Determine the [X, Y] coordinate at the center of the cell enclosing the given text.  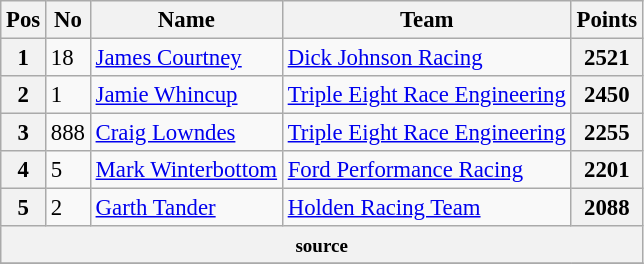
888 [68, 133]
Craig Lowndes [186, 133]
3 [24, 133]
2521 [606, 58]
Holden Racing Team [426, 208]
No [68, 20]
2450 [606, 95]
Garth Tander [186, 208]
James Courtney [186, 58]
2201 [606, 170]
Ford Performance Racing [426, 170]
Mark Winterbottom [186, 170]
Points [606, 20]
18 [68, 58]
2088 [606, 208]
4 [24, 170]
Jamie Whincup [186, 95]
2255 [606, 133]
Pos [24, 20]
Name [186, 20]
source [322, 245]
Team [426, 20]
Dick Johnson Racing [426, 58]
